Scan for the cell matching the given text and deliver its [X, Y] coordinate at center. 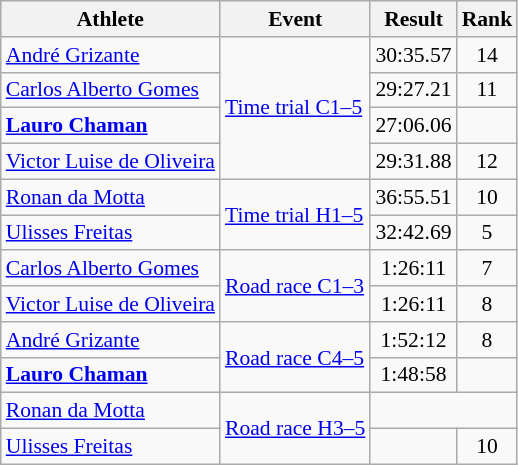
14 [488, 55]
Athlete [110, 19]
1:52:12 [413, 340]
Time trial C1–5 [295, 108]
36:55.51 [413, 197]
30:35.57 [413, 55]
32:42.69 [413, 233]
1:48:58 [413, 375]
7 [488, 269]
Rank [488, 19]
Time trial H1–5 [295, 214]
29:27.21 [413, 90]
5 [488, 233]
29:31.88 [413, 162]
11 [488, 90]
Result [413, 19]
12 [488, 162]
27:06.06 [413, 126]
Road race C1–3 [295, 286]
Road race H3–5 [295, 428]
Road race C4–5 [295, 358]
Event [295, 19]
